Pinpoint the cell where the given text exists, returning its [X, Y] midpoint coordinate. 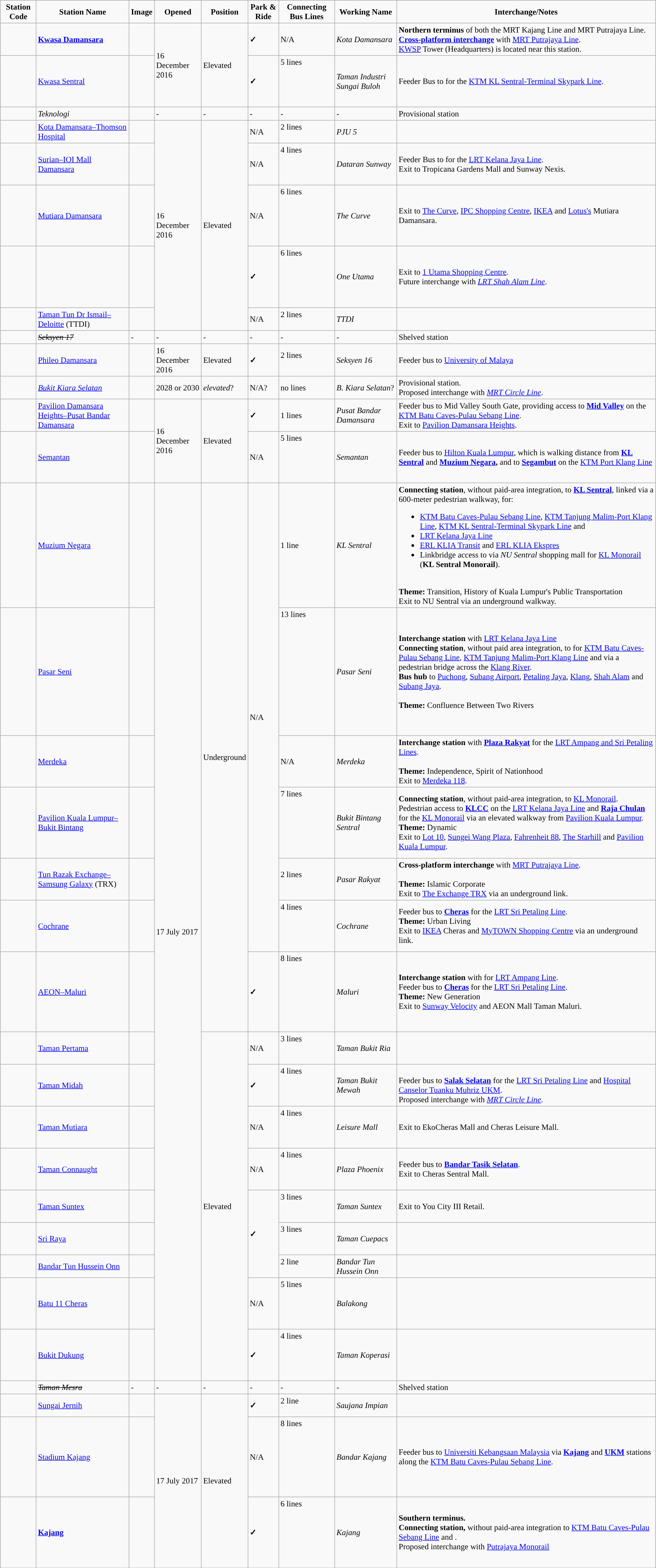
Opened [178, 12]
Feeder bus to University of Malaya [526, 360]
Feeder bus to Universiti Kebangsaan Malaysia via Kajang and UKM stations along the KTM Batu Caves-Pulau Sebang Line. [526, 1458]
Provisional station [526, 114]
Pavilion Damansara Heights–Pusat Bandar Damansara [83, 415]
Leisure Mall [366, 1127]
N/A? [264, 387]
Working Name [366, 12]
Taman Mutiara [83, 1127]
Bukit Kiara Selatan [83, 387]
Taman Cuepacs [366, 1239]
Tun Razak Exchange–Samsung Galaxy (TRX) [83, 879]
Station Code [18, 12]
B. Kiara Selatan? [366, 387]
Pasar Rakyat [366, 879]
Dataran Sunway [366, 164]
Interchange/Notes [526, 12]
Taman Mesra [83, 1387]
Teknologi [83, 114]
Taman Bukit Ria [366, 1048]
13 lines [307, 672]
7 lines [307, 823]
TTDI [366, 319]
PJU 5 [366, 132]
The Curve [366, 216]
Cross-platform interchange with MRT Putrajaya Line.Theme: Islamic CorporateExit to The Exchange TRX via an underground link. [526, 879]
Image [142, 12]
Bukit Bintang Sentral [366, 823]
1 line [307, 545]
Sungai Jernih [83, 1406]
Saujana Impian [366, 1406]
Stadium Kajang [83, 1458]
Taman Industri Sungai Buloh [366, 81]
Feeder bus to Hilton Kuala Lumpur, which is walking distance from KL Sentral and Muzium Negara, and to Segambut on the KTM Port Klang Line [526, 457]
Feeder bus to Salak Selatan for the LRT Sri Petaling Line and Hospital Canselor Tuanku Muhriz UKM.Proposed interchange with MRT Circle Line. [526, 1085]
Feeder bus to Mid Valley South Gate, providing access to Mid Valley on the KTM Batu Caves-Pulau Sebang Line.Exit to Pavilion Damansara Heights. [526, 415]
Feeder bus to Bandar Tasik Selatan.Exit to Cheras Sentral Mall. [526, 1169]
Muzium Negara [83, 545]
Exit to 1 Utama Shopping Centre.Future interchange with LRT Shah Alam Line. [526, 277]
Taman Connaught [83, 1169]
Taman Tun Dr Ismail–Deloitte (TTDI) [83, 319]
Pusat Bandar Damansara [366, 415]
no lines [307, 387]
Station Name [83, 12]
Kota Damansara [366, 40]
elevated? [225, 387]
Sri Raya [83, 1239]
Bukit Dukung [83, 1355]
Kwasa Damansara [83, 40]
Park & Ride [264, 12]
Underground [225, 757]
One Utama [366, 277]
1 lines [307, 415]
Position [225, 12]
Kota Damansara–Thomson Hospital [83, 132]
Exit to The Curve, IPC Shopping Centre, IKEA and Lotus's Mutiara Damansara. [526, 216]
Balakong [366, 1304]
Maluri [366, 992]
Mutiara Damansara [83, 216]
Feeder bus to Cheras for the LRT Sri Petaling Line.Theme: Urban LivingExit to IKEA Cheras and MyTOWN Shopping Centre via an underground link. [526, 926]
Feeder Bus to for the LRT Kelana Jaya Line.Exit to Tropicana Gardens Mall and Sunway Nexis. [526, 164]
Seksyen 17 [83, 337]
Provisional station.Proposed interchange with MRT Circle Line. [526, 387]
2028 or 2030 [178, 387]
Taman Bukit Mewah [366, 1085]
Exit to You City III Retail. [526, 1206]
Connecting Bus Lines [307, 12]
Bandar Kajang [366, 1458]
Taman Koperasi [366, 1355]
Kwasa Sentral [83, 81]
Batu 11 Cheras [83, 1304]
Plaza Phoenix [366, 1169]
Feeder Bus to for the KTM KL Sentral-Terminal Skypark Line. [526, 81]
Phileo Damansara [83, 360]
Taman Pertama [83, 1048]
AEON–Maluri [83, 992]
Exit to EkoCheras Mall and Cheras Leisure Mall. [526, 1127]
Pavilion Kuala Lumpur–Bukit Bintang [83, 823]
Taman Midah [83, 1085]
KL Sentral [366, 545]
Interchange station with Plaza Rakyat for the LRT Ampang and Sri Petaling Lines.Theme: Independence, Spirit of NationhoodExit to Merdeka 118. [526, 762]
Seksyen 16 [366, 360]
Surian–IOI Mall Damansara [83, 164]
